From the cell containing the given text, extract its center point as (x, y) coordinate. 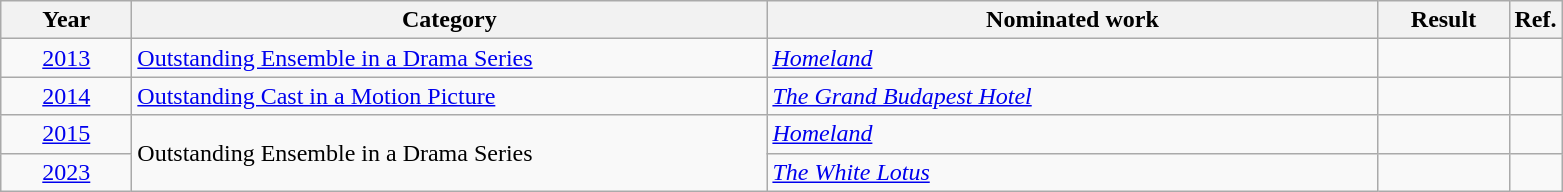
Nominated work (1072, 20)
Ref. (1536, 20)
2023 (66, 172)
2013 (66, 58)
Category (450, 20)
Year (66, 20)
The Grand Budapest Hotel (1072, 96)
Outstanding Cast in a Motion Picture (450, 96)
Result (1444, 20)
The White Lotus (1072, 172)
2015 (66, 134)
2014 (66, 96)
